Identify which cell holds the provided text, then report its (X, Y) central coordinate. 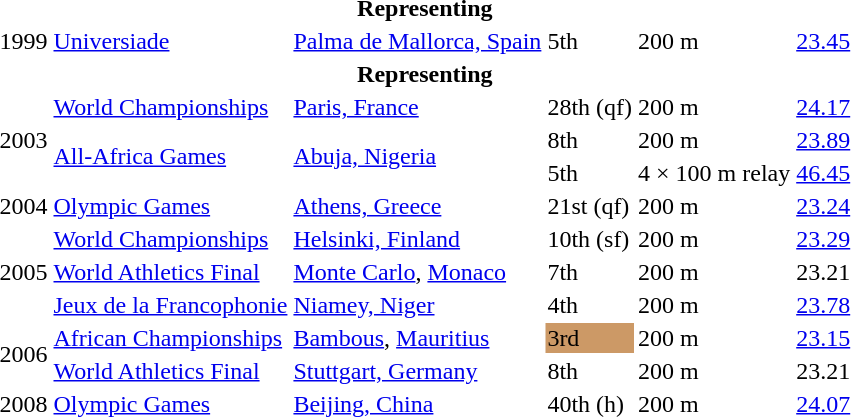
Stuttgart, Germany (418, 371)
Abuja, Nigeria (418, 156)
4 × 100 m relay (714, 173)
Helsinki, Finland (418, 239)
Athens, Greece (418, 206)
Monte Carlo, Monaco (418, 272)
Universiade (170, 41)
28th (qf) (590, 107)
Olympic Games (170, 206)
21st (qf) (590, 206)
All-Africa Games (170, 156)
Niamey, Niger (418, 305)
7th (590, 272)
3rd (590, 338)
10th (sf) (590, 239)
Jeux de la Francophonie (170, 305)
Palma de Mallorca, Spain (418, 41)
4th (590, 305)
Paris, France (418, 107)
Bambous, Mauritius (418, 338)
African Championships (170, 338)
